Find where the given text appears and provide that cell's center as [x, y] coordinate. 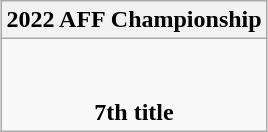
2022 AFF Championship [134, 20]
7th title [134, 85]
